Search for the cell housing the specified text and yield its [x, y] center coordinate. 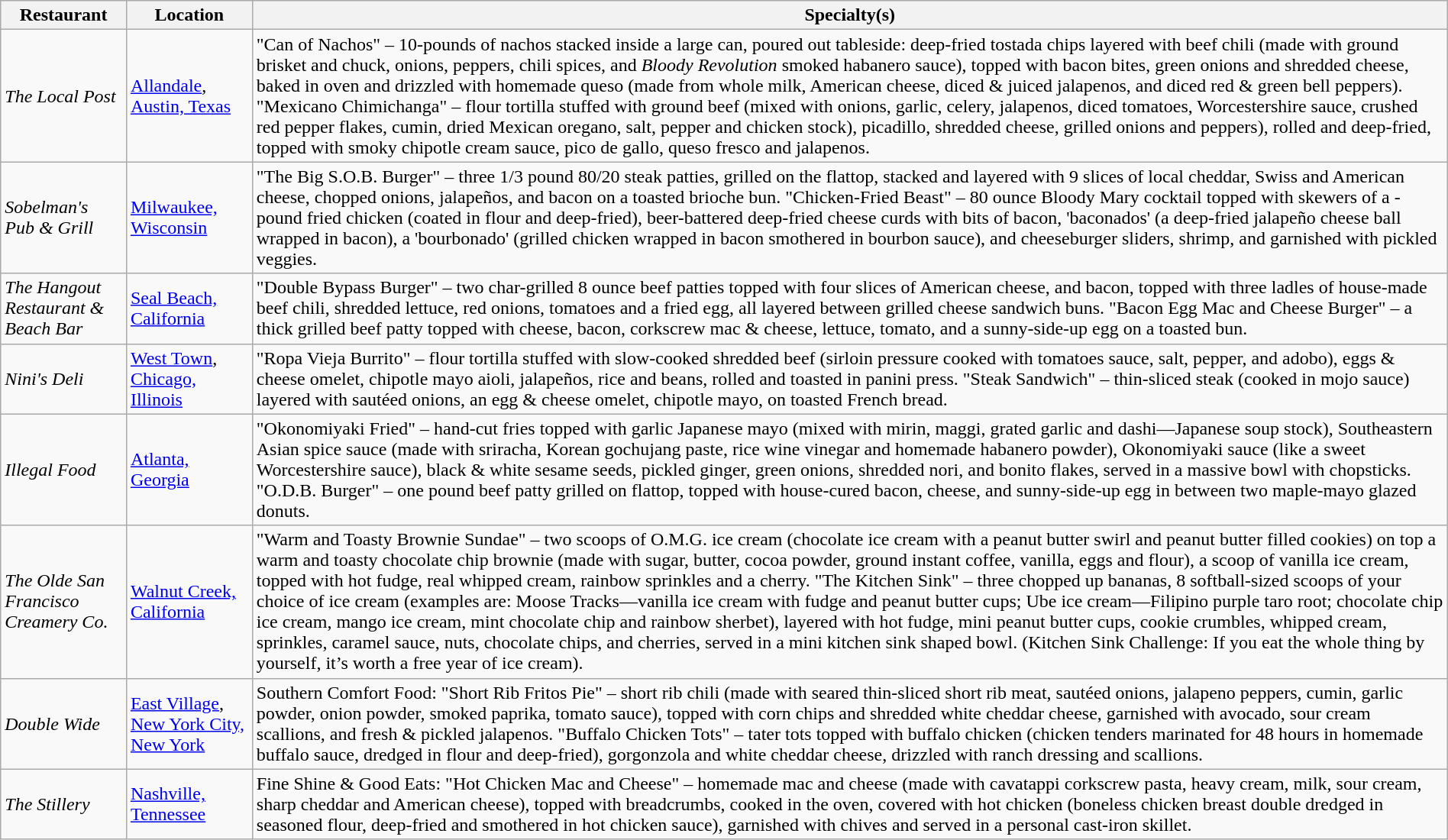
Atlanta, Georgia [189, 470]
Location [189, 15]
The Stillery [64, 804]
Nashville, Tennessee [189, 804]
The Local Post [64, 96]
Allandale, Austin, Texas [189, 96]
Illegal Food [64, 470]
Walnut Creek, California [189, 602]
East Village, New York City, New York [189, 724]
Specialty(s) [849, 15]
Restaurant [64, 15]
Milwaukee, Wisconsin [189, 218]
Double Wide [64, 724]
West Town, Chicago, Illinois [189, 379]
Sobelman's Pub & Grill [64, 218]
Nini's Deli [64, 379]
The Hangout Restaurant & Beach Bar [64, 309]
The Olde San Francisco Creamery Co. [64, 602]
Seal Beach, California [189, 309]
